Scan for the cell matching the given text and deliver its (X, Y) coordinate at center. 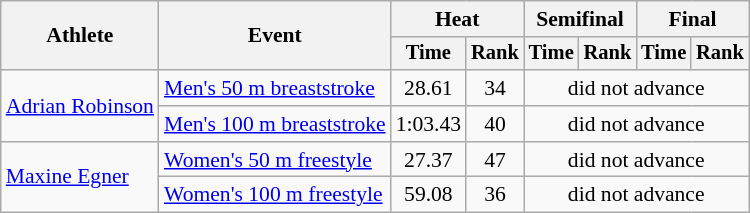
Maxine Egner (80, 178)
40 (495, 124)
Adrian Robinson (80, 106)
Final (692, 19)
Women's 100 m freestyle (275, 195)
34 (495, 88)
28.61 (428, 88)
Men's 50 m breaststroke (275, 88)
Semifinal (580, 19)
47 (495, 160)
27.37 (428, 160)
59.08 (428, 195)
Event (275, 36)
Men's 100 m breaststroke (275, 124)
1:03.43 (428, 124)
Athlete (80, 36)
Heat (458, 19)
Women's 50 m freestyle (275, 160)
36 (495, 195)
